Search for the cell housing the specified text and yield its [X, Y] center coordinate. 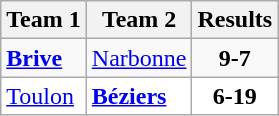
Team 2 [139, 20]
Béziers [139, 96]
Results [235, 20]
Narbonne [139, 58]
Brive [44, 58]
9-7 [235, 58]
Toulon [44, 96]
6-19 [235, 96]
Team 1 [44, 20]
